Detect which cell encompasses the target text, then output its [x, y] center coordinate. 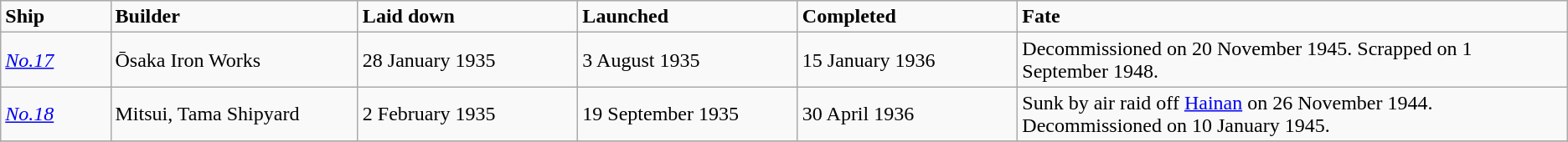
Completed [907, 17]
Laid down [467, 17]
Ship [55, 17]
Ōsaka Iron Works [235, 60]
15 January 1936 [907, 60]
Launched [688, 17]
Sunk by air raid off Hainan on 26 November 1944. Decommissioned on 10 January 1945. [1292, 114]
Decommissioned on 20 November 1945. Scrapped on 1 September 1948. [1292, 60]
Builder [235, 17]
30 April 1936 [907, 114]
No.18 [55, 114]
3 August 1935 [688, 60]
Fate [1292, 17]
2 February 1935 [467, 114]
28 January 1935 [467, 60]
Mitsui, Tama Shipyard [235, 114]
19 September 1935 [688, 114]
No.17 [55, 60]
